Extract the (X, Y) coordinate from the center of the cell holding the provided text.  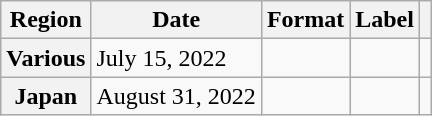
Various (46, 58)
Date (176, 20)
Label (385, 20)
Japan (46, 96)
Region (46, 20)
August 31, 2022 (176, 96)
July 15, 2022 (176, 58)
Format (305, 20)
